Locate the cell with the specified text and output its (X, Y) center coordinate. 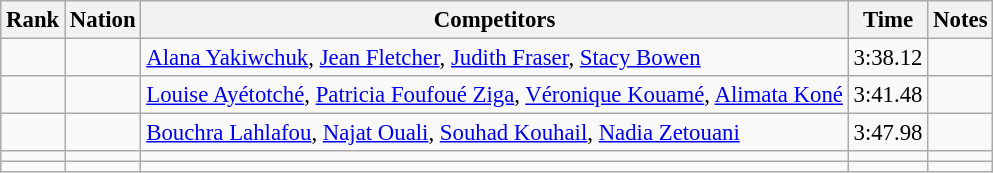
Time (888, 20)
Nation (103, 20)
3:41.48 (888, 95)
3:38.12 (888, 58)
Louise Ayétotché, Patricia Foufoué Ziga, Véronique Kouamé, Alimata Koné (494, 95)
Rank (33, 20)
Notes (960, 20)
3:47.98 (888, 133)
Competitors (494, 20)
Alana Yakiwchuk, Jean Fletcher, Judith Fraser, Stacy Bowen (494, 58)
Bouchra Lahlafou, Najat Ouali, Souhad Kouhail, Nadia Zetouani (494, 133)
